Extract the (X, Y) coordinate from the center of the cell holding the provided text.  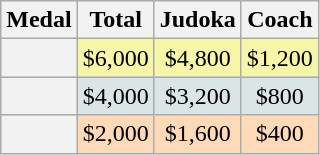
$4,800 (198, 58)
$4,000 (116, 96)
$2,000 (116, 134)
$800 (280, 96)
Coach (280, 20)
Total (116, 20)
$1,200 (280, 58)
$1,600 (198, 134)
$400 (280, 134)
$3,200 (198, 96)
Medal (39, 20)
Judoka (198, 20)
$6,000 (116, 58)
